Locate the cell with the specified text and output its (X, Y) center coordinate. 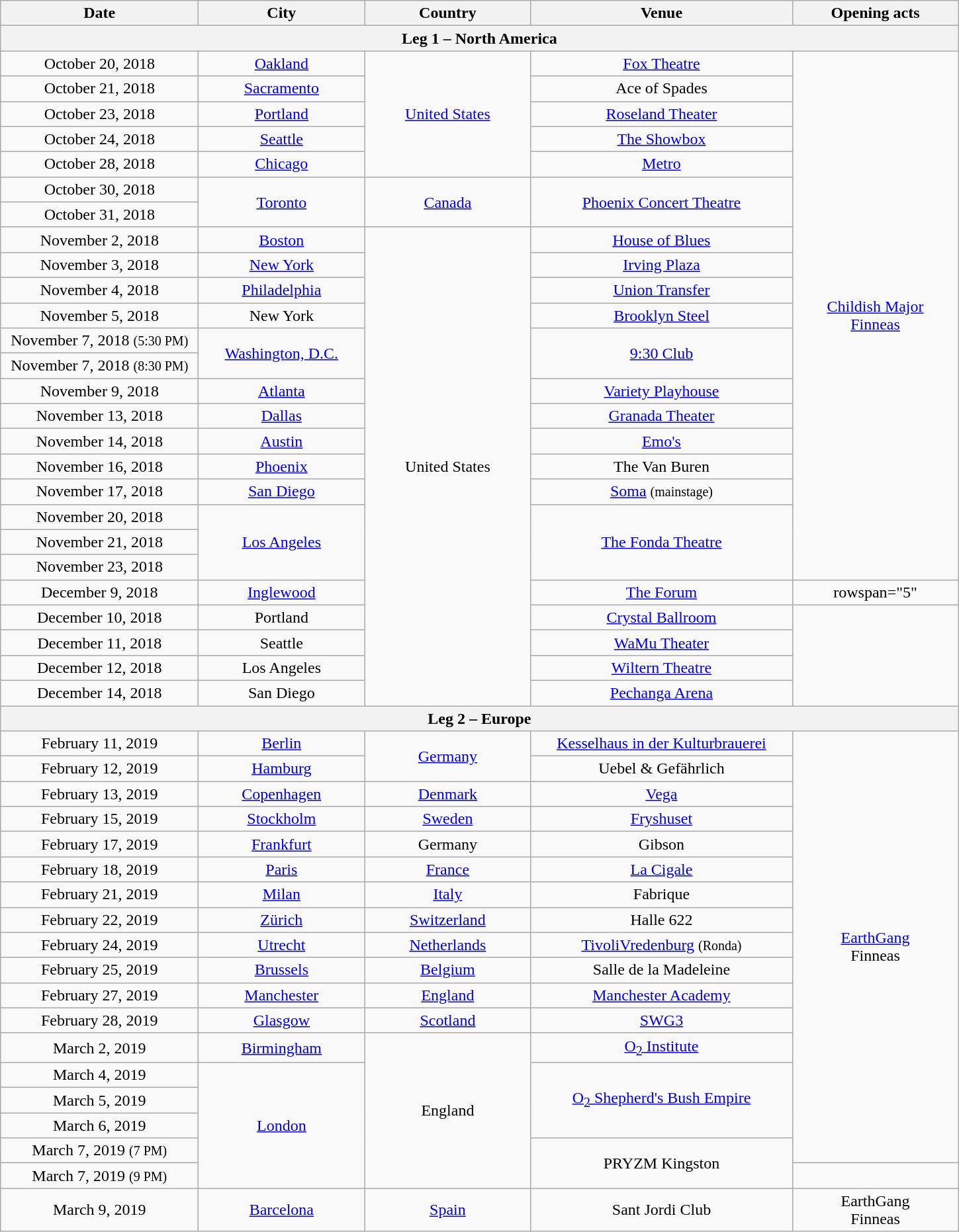
9:30 Club (662, 353)
La Cigale (662, 869)
February 15, 2019 (99, 819)
Canada (447, 202)
February 25, 2019 (99, 970)
O2 Shepherd's Bush Empire (662, 1100)
rowspan="5" (875, 592)
London (282, 1125)
November 16, 2018 (99, 466)
November 7, 2018 (5:30 PM) (99, 341)
Atlanta (282, 391)
The Fonda Theatre (662, 542)
November 21, 2018 (99, 542)
Stockholm (282, 819)
Milan (282, 895)
Phoenix (282, 466)
Fabrique (662, 895)
October 30, 2018 (99, 189)
Dallas (282, 416)
Ace of Spades (662, 89)
Metro (662, 164)
Leg 2 – Europe (479, 718)
Variety Playhouse (662, 391)
Utrecht (282, 945)
Denmark (447, 794)
Brooklyn Steel (662, 316)
Gibson (662, 844)
November 14, 2018 (99, 441)
Manchester (282, 995)
Zürich (282, 920)
November 4, 2018 (99, 290)
Washington, D.C. (282, 353)
Boston (282, 240)
Vega (662, 794)
Italy (447, 895)
Fryshuset (662, 819)
March 6, 2019 (99, 1125)
The Forum (662, 592)
March 9, 2019 (99, 1210)
November 9, 2018 (99, 391)
November 7, 2018 (8:30 PM) (99, 366)
Emo's (662, 441)
Sant Jordi Club (662, 1210)
Roseland Theater (662, 114)
Switzerland (447, 920)
October 21, 2018 (99, 89)
Uebel & Gefährlich (662, 769)
March 7, 2019 (7 PM) (99, 1151)
Chicago (282, 164)
Date (99, 13)
December 12, 2018 (99, 668)
March 4, 2019 (99, 1075)
December 14, 2018 (99, 693)
Toronto (282, 202)
Childish MajorFinneas (875, 315)
City (282, 13)
February 17, 2019 (99, 844)
Fox Theatre (662, 64)
Inglewood (282, 592)
Salle de la Madeleine (662, 970)
Sweden (447, 819)
November 23, 2018 (99, 567)
France (447, 869)
February 21, 2019 (99, 895)
Phoenix Concert Theatre (662, 202)
The Showbox (662, 139)
Manchester Academy (662, 995)
February 18, 2019 (99, 869)
O2 Institute (662, 1047)
Scotland (447, 1020)
February 11, 2019 (99, 744)
November 17, 2018 (99, 492)
Venue (662, 13)
February 28, 2019 (99, 1020)
October 20, 2018 (99, 64)
Soma (mainstage) (662, 492)
SWG3 (662, 1020)
October 28, 2018 (99, 164)
Copenhagen (282, 794)
Irving Plaza (662, 265)
Belgium (447, 970)
November 13, 2018 (99, 416)
March 7, 2019 (9 PM) (99, 1176)
Sacramento (282, 89)
Barcelona (282, 1210)
Leg 1 – North America (479, 38)
Glasgow (282, 1020)
Wiltern Theatre (662, 668)
Country (447, 13)
Frankfurt (282, 844)
The Van Buren (662, 466)
Union Transfer (662, 290)
December 9, 2018 (99, 592)
March 5, 2019 (99, 1100)
November 20, 2018 (99, 517)
October 23, 2018 (99, 114)
Spain (447, 1210)
Halle 622 (662, 920)
Kesselhaus in der Kulturbrauerei (662, 744)
Paris (282, 869)
February 24, 2019 (99, 945)
WaMu Theater (662, 642)
Crystal Ballroom (662, 617)
October 24, 2018 (99, 139)
December 11, 2018 (99, 642)
Netherlands (447, 945)
November 3, 2018 (99, 265)
Granada Theater (662, 416)
February 22, 2019 (99, 920)
Austin (282, 441)
February 12, 2019 (99, 769)
Birmingham (282, 1047)
October 31, 2018 (99, 214)
TivoliVredenburg (Ronda) (662, 945)
February 27, 2019 (99, 995)
March 2, 2019 (99, 1047)
House of Blues (662, 240)
February 13, 2019 (99, 794)
Berlin (282, 744)
Oakland (282, 64)
Opening acts (875, 13)
Brussels (282, 970)
Philadelphia (282, 290)
Pechanga Arena (662, 693)
November 5, 2018 (99, 316)
Hamburg (282, 769)
November 2, 2018 (99, 240)
PRYZM Kingston (662, 1163)
December 10, 2018 (99, 617)
